Locate the cell with the specified text and output its [x, y] center coordinate. 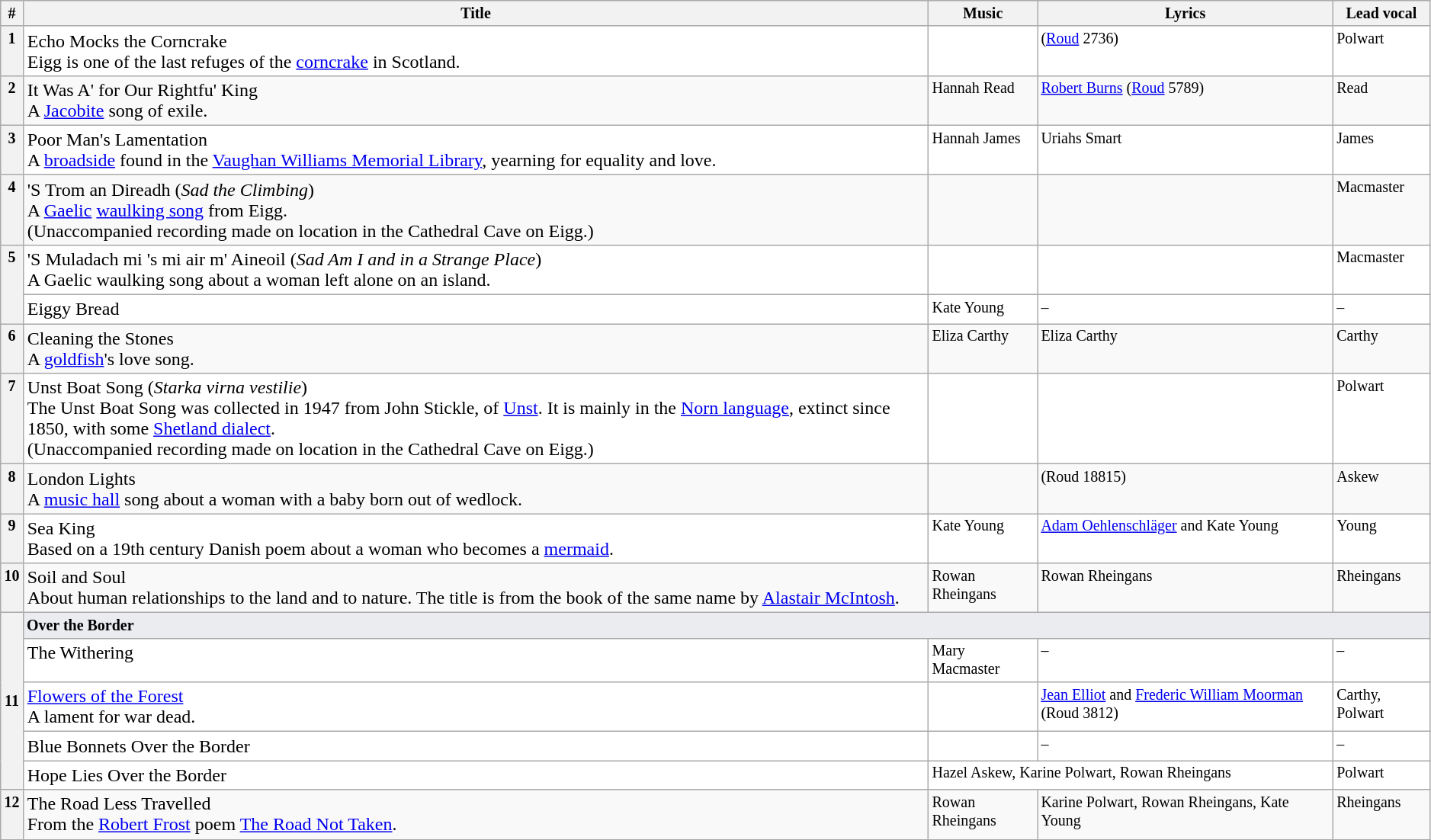
It Was A' for Our Rightfu' KingA Jacobite song of exile. [476, 101]
Mary Macmaster [983, 660]
5 [12, 285]
11 [12, 701]
Robert Burns (Roud 5789) [1186, 101]
Hannah Read [983, 101]
Title [476, 14]
Over the Border [726, 625]
Uriahs Smart [1186, 151]
(Roud 2736) [1186, 52]
12 [12, 814]
'S Muladach mi 's mi air m' Aineoil (Sad Am I and in a Strange Place)A Gaelic waulking song about a woman left alone on an island. [476, 270]
London LightsA music hall song about a woman with a baby born out of wedlock. [476, 489]
4 [12, 210]
Poor Man's LamentationA broadside found in the Vaughan Williams Memorial Library, yearning for equality and love. [476, 151]
# [12, 14]
Jean Elliot and Frederic William Moorman (Roud 3812) [1186, 707]
Music [983, 14]
Adam Oehlenschläger and Kate Young [1186, 538]
9 [12, 538]
The Road Less TravelledFrom the Robert Frost poem The Road Not Taken. [476, 814]
6 [12, 349]
Blue Bonnets Over the Border [476, 746]
Hannah James [983, 151]
Echo Mocks the CorncrakeEigg is one of the last refuges of the corncrake in Scotland. [476, 52]
1 [12, 52]
(Roud 18815) [1186, 489]
James [1381, 151]
10 [12, 588]
Read [1381, 101]
Eiggy Bread [476, 309]
8 [12, 489]
Carthy, Polwart [1381, 707]
Flowers of the ForestA lament for war dead. [476, 707]
2 [12, 101]
3 [12, 151]
The Withering [476, 660]
'S Trom an Direadh (Sad the Climbing)A Gaelic waulking song from Eigg.(Unaccompanied recording made on location in the Cathedral Cave on Eigg.) [476, 210]
Carthy [1381, 349]
Lyrics [1186, 14]
Karine Polwart, Rowan Rheingans, Kate Young [1186, 814]
Askew [1381, 489]
Sea KingBased on a 19th century Danish poem about a woman who becomes a mermaid. [476, 538]
Lead vocal [1381, 14]
Soil and SoulAbout human relationships to the land and to nature. The title is from the book of the same name by Alastair McIntosh. [476, 588]
Hope Lies Over the Border [476, 775]
Hazel Askew, Karine Polwart, Rowan Rheingans [1131, 775]
7 [12, 419]
Young [1381, 538]
Cleaning the StonesA goldfish's love song. [476, 349]
